Scan for the cell matching the given text and deliver its [x, y] coordinate at center. 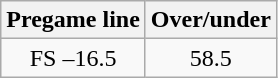
FS –16.5 [74, 58]
Over/under [210, 20]
58.5 [210, 58]
Pregame line [74, 20]
